Search for the cell housing the specified text and yield its [X, Y] center coordinate. 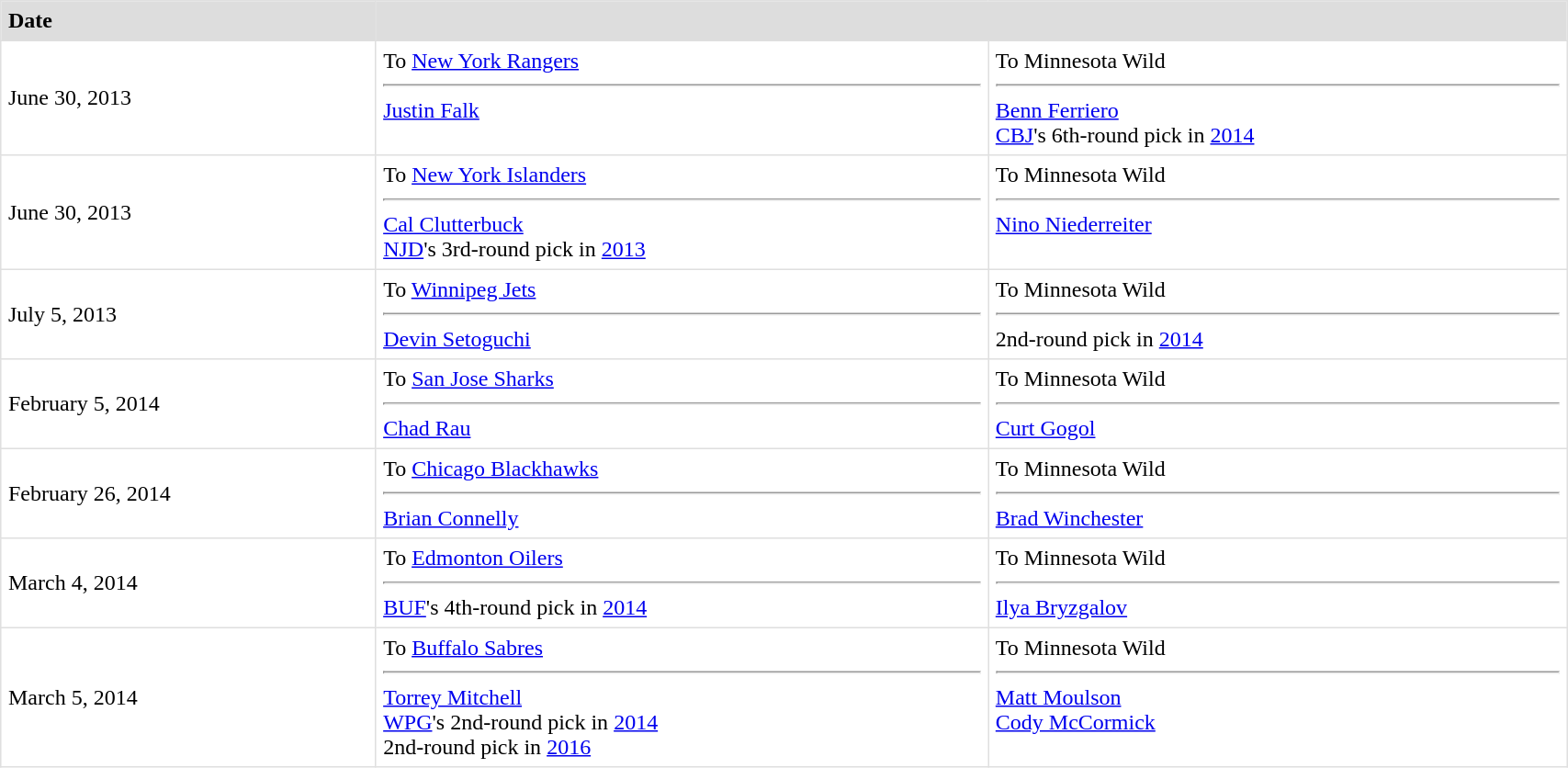
To Minnesota WildIlya Bryzgalov [1278, 583]
To Buffalo Sabres Torrey MitchellWPG's 2nd-round pick in 20142nd-round pick in 2016 [682, 697]
To Minnesota WildCurt Gogol [1278, 404]
Date [188, 21]
To Minnesota Wild2nd-round pick in 2014 [1278, 314]
To Minnesota WildBenn FerrieroCBJ's 6th-round pick in 2014 [1278, 97]
To Minnesota WildMatt MoulsonCody McCormick [1278, 697]
July 5, 2013 [188, 314]
March 4, 2014 [188, 583]
To Edmonton Oilers BUF's 4th-round pick in 2014 [682, 583]
March 5, 2014 [188, 697]
To New York Islanders Cal ClutterbuckNJD's 3rd-round pick in 2013 [682, 212]
To New York Rangers Justin Falk [682, 97]
To Chicago Blackhawks Brian Connelly [682, 493]
To Minnesota WildBrad Winchester [1278, 493]
To Minnesota WildNino Niederreiter [1278, 212]
February 26, 2014 [188, 493]
February 5, 2014 [188, 404]
To San Jose Sharks Chad Rau [682, 404]
To Winnipeg Jets Devin Setoguchi [682, 314]
